Output the [X, Y] coordinate of the center of the cell containing the given text.  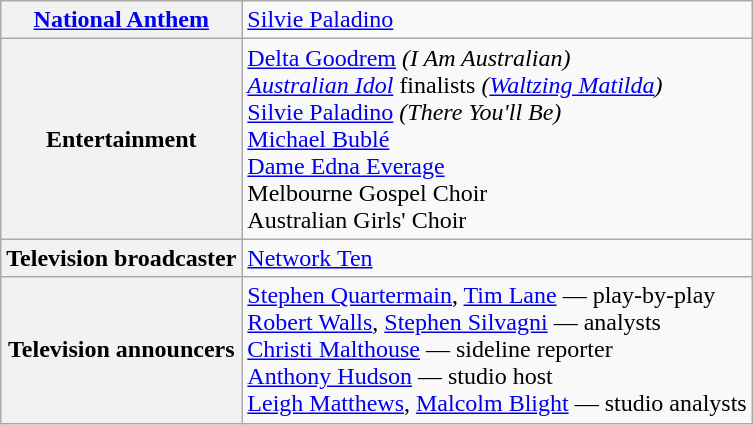
Entertainment [122, 139]
Television broadcaster [122, 258]
Silvie Paladino [497, 20]
Network Ten [497, 258]
Television announcers [122, 350]
National Anthem [122, 20]
